Scan for the cell matching the given text and deliver its (X, Y) coordinate at center. 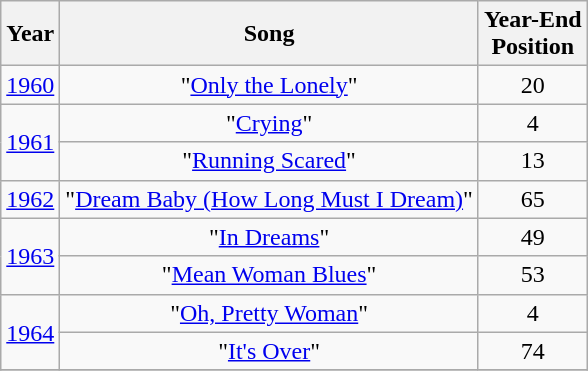
65 (532, 199)
74 (532, 351)
"Crying" (270, 123)
"Dream Baby (How Long Must I Dream)" (270, 199)
49 (532, 237)
13 (532, 161)
1961 (30, 142)
"Only the Lonely" (270, 85)
1963 (30, 256)
Year-EndPosition (532, 34)
"Mean Woman Blues" (270, 275)
53 (532, 275)
Song (270, 34)
Year (30, 34)
1960 (30, 85)
"Running Scared" (270, 161)
1962 (30, 199)
"It's Over" (270, 351)
20 (532, 85)
"Oh, Pretty Woman" (270, 313)
"In Dreams" (270, 237)
1964 (30, 332)
